Identify which cell holds the provided text, then report its [X, Y] central coordinate. 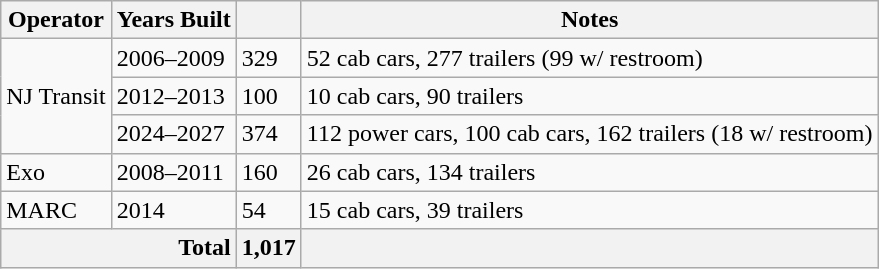
2006–2009 [174, 58]
100 [268, 96]
Notes [590, 20]
2012–2013 [174, 96]
2024–2027 [174, 134]
52 cab cars, 277 trailers (99 w/ restroom) [590, 58]
Operator [56, 20]
2008–2011 [174, 172]
NJ Transit [56, 96]
10 cab cars, 90 trailers [590, 96]
2014 [174, 210]
15 cab cars, 39 trailers [590, 210]
54 [268, 210]
Years Built [174, 20]
112 power cars, 100 cab cars, 162 trailers (18 w/ restroom) [590, 134]
329 [268, 58]
26 cab cars, 134 trailers [590, 172]
160 [268, 172]
374 [268, 134]
Exo [56, 172]
MARC [56, 210]
Total [119, 248]
1,017 [268, 248]
